Determine the (x, y) coordinate at the center of the cell enclosing the given text.  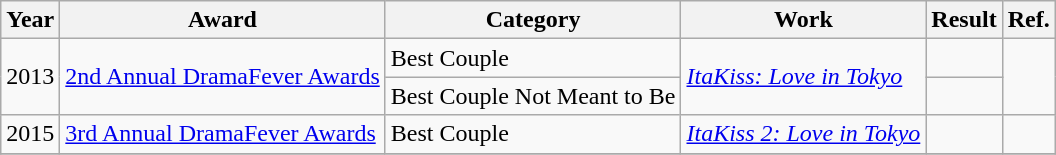
Year (30, 20)
Category (533, 20)
Result (964, 20)
ItaKiss: Love in Tokyo (804, 77)
2015 (30, 134)
3rd Annual DramaFever Awards (222, 134)
2013 (30, 77)
Work (804, 20)
Best Couple Not Meant to Be (533, 96)
2nd Annual DramaFever Awards (222, 77)
Ref. (1028, 20)
ItaKiss 2: Love in Tokyo (804, 134)
Award (222, 20)
